From the cell containing the given text, extract its center point as (X, Y) coordinate. 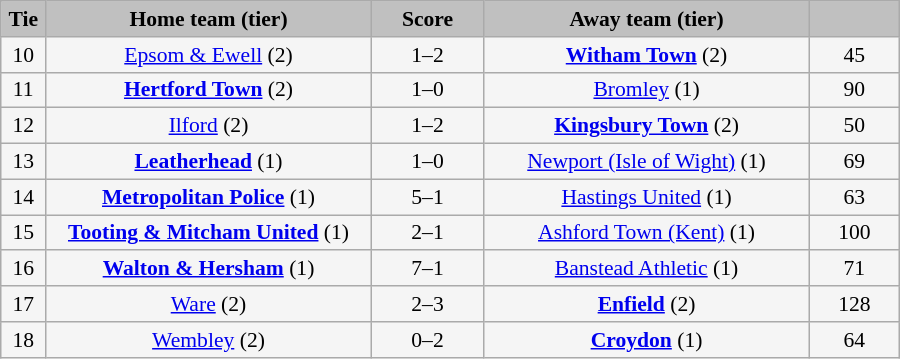
Walton & Hersham (1) (209, 269)
Hertford Town (2) (209, 90)
17 (24, 304)
12 (24, 126)
2–3 (427, 304)
Kingsbury Town (2) (647, 126)
7–1 (427, 269)
Home team (tier) (209, 19)
128 (854, 304)
Ware (2) (209, 304)
15 (24, 233)
Croydon (1) (647, 340)
50 (854, 126)
Metropolitan Police (1) (209, 197)
69 (854, 162)
16 (24, 269)
Witham Town (2) (647, 55)
Newport (Isle of Wight) (1) (647, 162)
Hastings United (1) (647, 197)
10 (24, 55)
Ashford Town (Kent) (1) (647, 233)
Tie (24, 19)
2–1 (427, 233)
11 (24, 90)
64 (854, 340)
Epsom & Ewell (2) (209, 55)
Banstead Athletic (1) (647, 269)
Wembley (2) (209, 340)
Bromley (1) (647, 90)
Score (427, 19)
Enfield (2) (647, 304)
Ilford (2) (209, 126)
71 (854, 269)
Away team (tier) (647, 19)
5–1 (427, 197)
100 (854, 233)
18 (24, 340)
45 (854, 55)
0–2 (427, 340)
Leatherhead (1) (209, 162)
63 (854, 197)
14 (24, 197)
Tooting & Mitcham United (1) (209, 233)
13 (24, 162)
90 (854, 90)
